From the cell containing the given text, extract its center point as (x, y) coordinate. 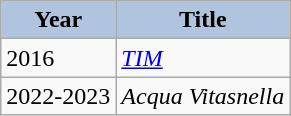
Acqua Vitasnella (203, 96)
2022-2023 (58, 96)
Title (203, 20)
TIM (203, 58)
2016 (58, 58)
Year (58, 20)
